From the cell containing the given text, extract its center point as (x, y) coordinate. 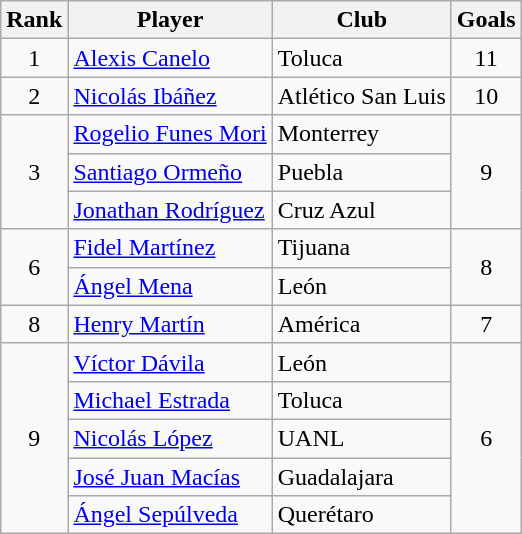
1 (34, 58)
10 (486, 96)
Fidel Martínez (170, 248)
Jonathan Rodríguez (170, 210)
Alexis Canelo (170, 58)
Tijuana (362, 248)
Santiago Ormeño (170, 172)
Querétaro (362, 515)
Atlético San Luis (362, 96)
Michael Estrada (170, 400)
3 (34, 172)
Nicolás López (170, 438)
Goals (486, 20)
Henry Martín (170, 324)
Monterrey (362, 134)
Ángel Sepúlveda (170, 515)
UANL (362, 438)
Puebla (362, 172)
Nicolás Ibáñez (170, 96)
América (362, 324)
2 (34, 96)
Player (170, 20)
Club (362, 20)
Víctor Dávila (170, 362)
7 (486, 324)
Guadalajara (362, 477)
11 (486, 58)
José Juan Macías (170, 477)
Rank (34, 20)
Cruz Azul (362, 210)
Rogelio Funes Mori (170, 134)
Ángel Mena (170, 286)
